Provide the (x, y) coordinate of the cell's center where the given text is located.  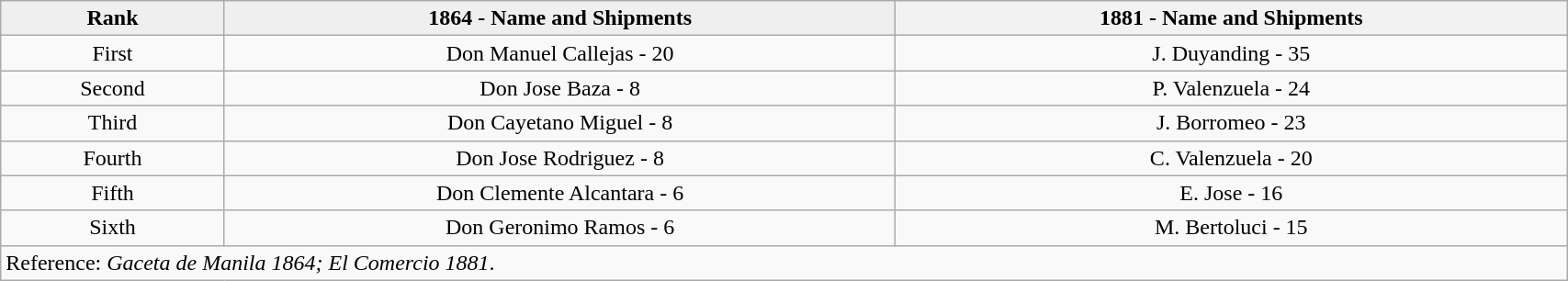
Rank (113, 18)
Second (113, 88)
Don Jose Rodriguez - 8 (560, 158)
Don Cayetano Miguel - 8 (560, 123)
Third (113, 123)
1881 - Name and Shipments (1231, 18)
Don Manuel Callejas - 20 (560, 53)
First (113, 53)
Sixth (113, 228)
J. Borromeo - 23 (1231, 123)
E. Jose - 16 (1231, 193)
J. Duyanding - 35 (1231, 53)
Don Clemente Alcantara - 6 (560, 193)
Fourth (113, 158)
Don Geronimo Ramos - 6 (560, 228)
Fifth (113, 193)
1864 - Name and Shipments (560, 18)
C. Valenzuela - 20 (1231, 158)
M. Bertoluci - 15 (1231, 228)
P. Valenzuela - 24 (1231, 88)
Reference: Gaceta de Manila 1864; El Comercio 1881. (784, 263)
Don Jose Baza - 8 (560, 88)
